Search for the cell housing the specified text and yield its [X, Y] center coordinate. 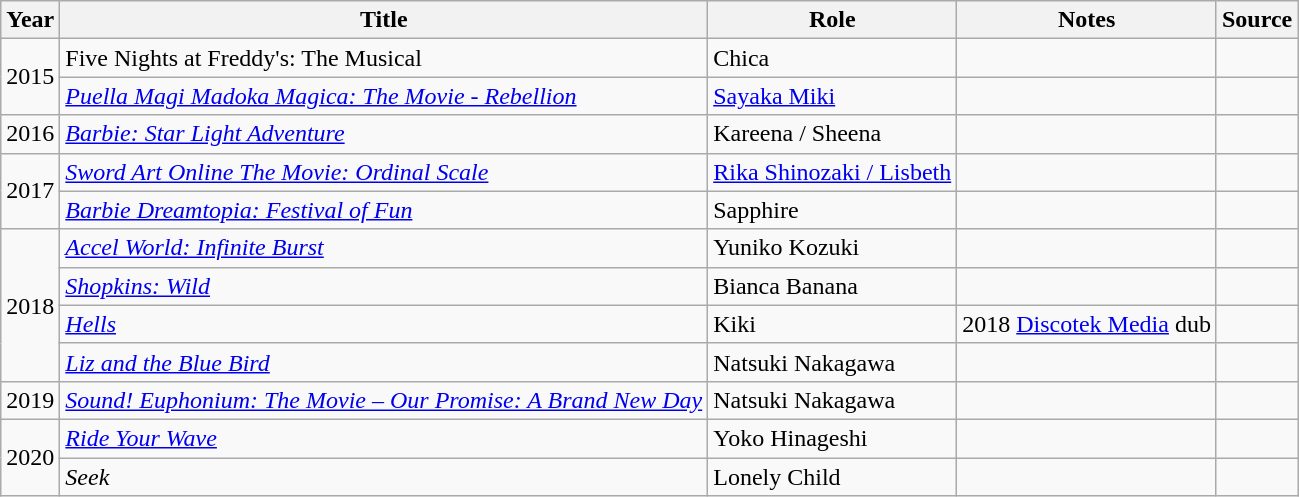
Sound! Euphonium: The Movie – Our Promise: A Brand New Day [384, 400]
Ride Your Wave [384, 438]
Rika Shinozaki / Lisbeth [832, 172]
2019 [30, 400]
Kiki [832, 324]
Year [30, 20]
Barbie Dreamtopia: Festival of Fun [384, 210]
2018 Discotek Media dub [1087, 324]
Liz and the Blue Bird [384, 362]
Seek [384, 477]
Role [832, 20]
Barbie: Star Light Adventure [384, 134]
Five Nights at Freddy's: The Musical [384, 58]
Hells [384, 324]
Sword Art Online The Movie: Ordinal Scale [384, 172]
Yuniko Kozuki [832, 248]
Shopkins: Wild [384, 286]
2020 [30, 457]
2018 [30, 305]
Notes [1087, 20]
Accel World: Infinite Burst [384, 248]
Yoko Hinageshi [832, 438]
Kareena / Sheena [832, 134]
Chica [832, 58]
Source [1256, 20]
2016 [30, 134]
Puella Magi Madoka Magica: The Movie - Rebellion [384, 96]
Sayaka Miki [832, 96]
2017 [30, 191]
Title [384, 20]
Lonely Child [832, 477]
Sapphire [832, 210]
Bianca Banana [832, 286]
2015 [30, 77]
